Identify which cell holds the provided text, then report its (X, Y) central coordinate. 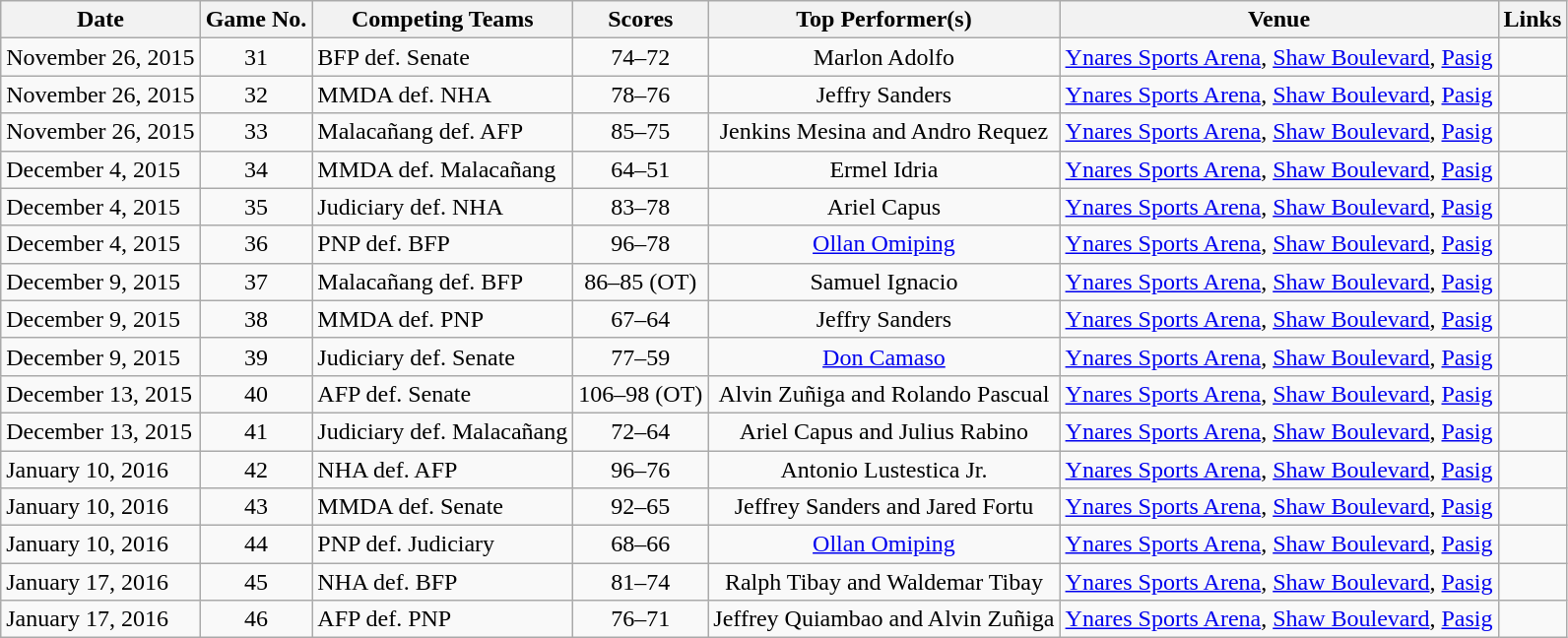
74–72 (640, 57)
67–64 (640, 319)
Judiciary def. Malacañang (443, 431)
41 (256, 431)
76–71 (640, 619)
81–74 (640, 582)
Ariel Capus (884, 207)
77–59 (640, 356)
46 (256, 619)
Top Performer(s) (884, 20)
PNP def. BFP (443, 244)
Ariel Capus and Julius Rabino (884, 431)
AFP def. Senate (443, 394)
Date (100, 20)
NHA def. BFP (443, 582)
NHA def. AFP (443, 470)
Jeffrey Sanders and Jared Fortu (884, 507)
45 (256, 582)
Judiciary def. NHA (443, 207)
Malacañang def. AFP (443, 132)
31 (256, 57)
MMDA def. NHA (443, 95)
Marlon Adolfo (884, 57)
96–78 (640, 244)
AFP def. PNP (443, 619)
Jeffrey Quiambao and Alvin Zuñiga (884, 619)
Links (1533, 20)
42 (256, 470)
68–66 (640, 544)
39 (256, 356)
Alvin Zuñiga and Rolando Pascual (884, 394)
Ermel Idria (884, 169)
86–85 (OT) (640, 282)
Malacañang def. BFP (443, 282)
MMDA def. Malacañang (443, 169)
78–76 (640, 95)
Scores (640, 20)
40 (256, 394)
32 (256, 95)
37 (256, 282)
83–78 (640, 207)
Game No. (256, 20)
85–75 (640, 132)
Competing Teams (443, 20)
35 (256, 207)
33 (256, 132)
106–98 (OT) (640, 394)
Venue (1278, 20)
BFP def. Senate (443, 57)
Judiciary def. Senate (443, 356)
Jenkins Mesina and Andro Requez (884, 132)
96–76 (640, 470)
MMDA def. Senate (443, 507)
MMDA def. PNP (443, 319)
34 (256, 169)
Ralph Tibay and Waldemar Tibay (884, 582)
38 (256, 319)
92–65 (640, 507)
Antonio Lustestica Jr. (884, 470)
64–51 (640, 169)
72–64 (640, 431)
36 (256, 244)
43 (256, 507)
Samuel Ignacio (884, 282)
Don Camaso (884, 356)
44 (256, 544)
PNP def. Judiciary (443, 544)
